Provide the (x, y) coordinate of the cell's center where the given text is located.  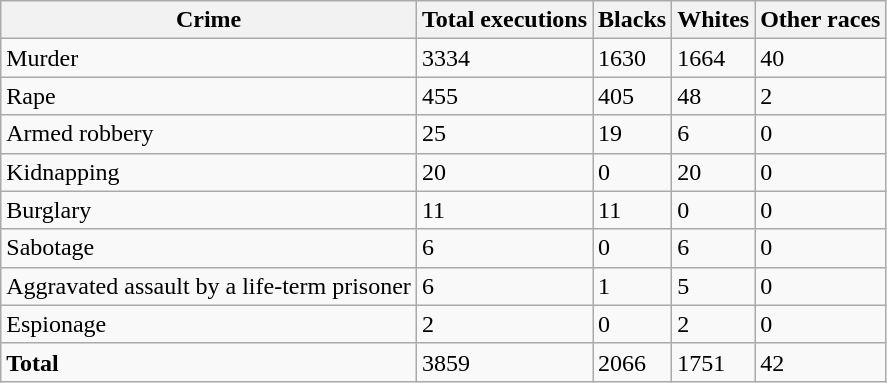
25 (504, 134)
19 (632, 134)
2066 (632, 362)
3334 (504, 58)
Espionage (209, 324)
Aggravated assault by a life-term prisoner (209, 286)
Total executions (504, 20)
Armed robbery (209, 134)
Sabotage (209, 248)
Blacks (632, 20)
1751 (714, 362)
Crime (209, 20)
5 (714, 286)
405 (632, 96)
1630 (632, 58)
Rape (209, 96)
1 (632, 286)
42 (820, 362)
Total (209, 362)
Burglary (209, 210)
455 (504, 96)
Other races (820, 20)
48 (714, 96)
Kidnapping (209, 172)
3859 (504, 362)
1664 (714, 58)
Whites (714, 20)
Murder (209, 58)
40 (820, 58)
